Search for the cell housing the specified text and yield its (x, y) center coordinate. 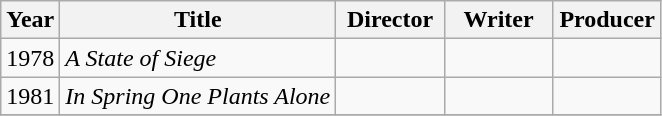
Writer (498, 20)
Producer (608, 20)
Title (198, 20)
1981 (30, 96)
Director (390, 20)
1978 (30, 58)
In Spring One Plants Alone (198, 96)
Year (30, 20)
A State of Siege (198, 58)
